Determine the (X, Y) coordinate at the center of the cell enclosing the given text.  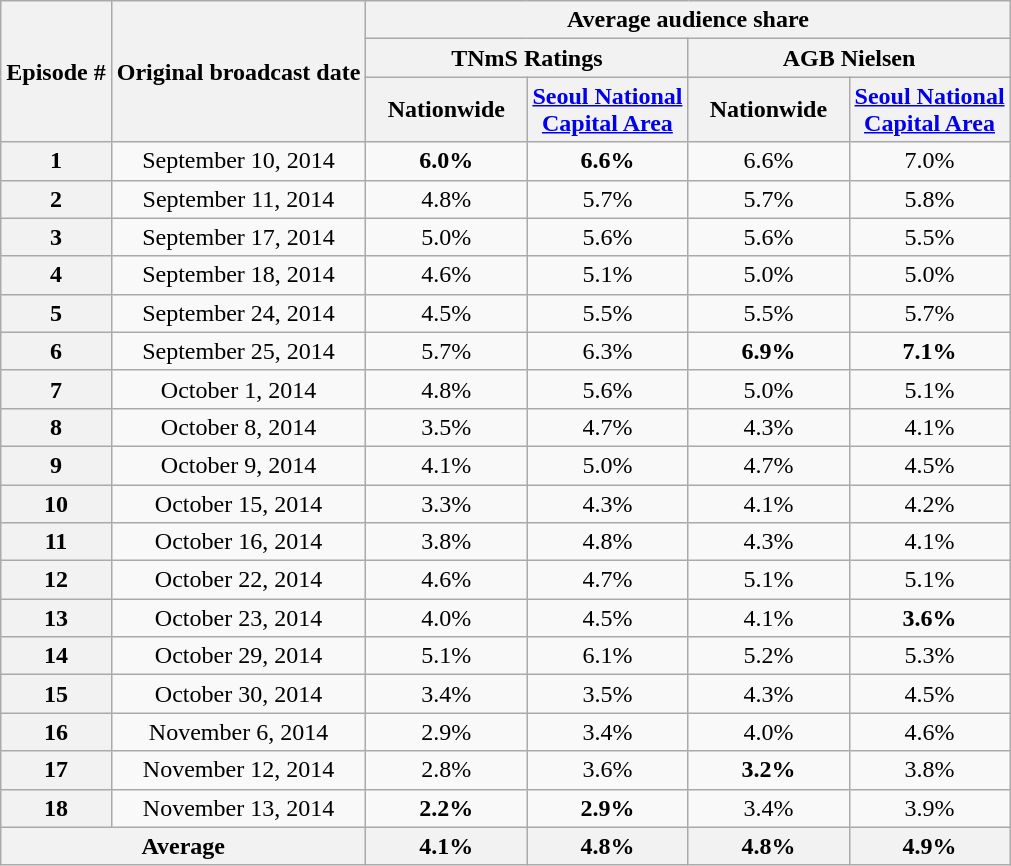
Average audience share (688, 20)
6 (56, 351)
11 (56, 542)
September 18, 2014 (238, 275)
September 17, 2014 (238, 237)
3 (56, 237)
September 11, 2014 (238, 199)
12 (56, 580)
6.9% (768, 351)
7 (56, 389)
7.1% (930, 351)
October 15, 2014 (238, 503)
3.2% (768, 770)
5.2% (768, 656)
3.3% (446, 503)
4.2% (930, 503)
18 (56, 808)
October 23, 2014 (238, 618)
October 29, 2014 (238, 656)
October 16, 2014 (238, 542)
6.3% (608, 351)
TNmS Ratings (527, 58)
7.0% (930, 161)
15 (56, 694)
8 (56, 427)
Original broadcast date (238, 72)
4 (56, 275)
14 (56, 656)
September 24, 2014 (238, 313)
13 (56, 618)
September 10, 2014 (238, 161)
October 22, 2014 (238, 580)
October 1, 2014 (238, 389)
6.1% (608, 656)
4.9% (930, 846)
10 (56, 503)
5.8% (930, 199)
October 30, 2014 (238, 694)
2 (56, 199)
16 (56, 732)
AGB Nielsen (849, 58)
September 25, 2014 (238, 351)
17 (56, 770)
9 (56, 465)
Episode # (56, 72)
October 8, 2014 (238, 427)
6.0% (446, 161)
5.3% (930, 656)
2.2% (446, 808)
November 13, 2014 (238, 808)
November 6, 2014 (238, 732)
November 12, 2014 (238, 770)
3.9% (930, 808)
1 (56, 161)
2.8% (446, 770)
Average (184, 846)
5 (56, 313)
October 9, 2014 (238, 465)
